Determine the (x, y) coordinate at the center of the cell enclosing the given text.  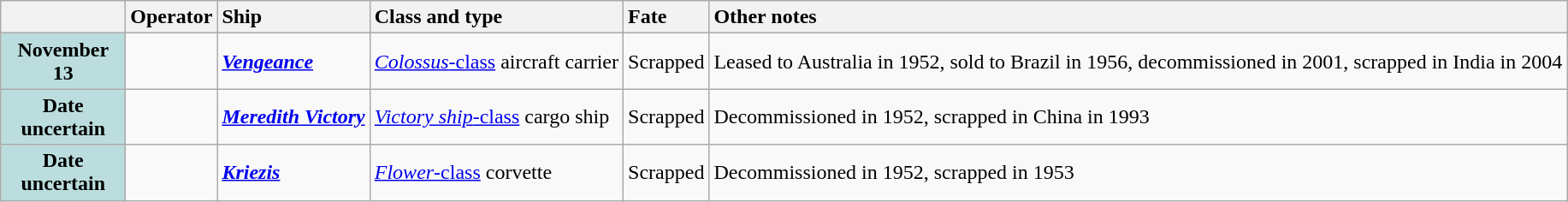
Decommissioned in 1952, scrapped in 1953 (1138, 173)
Colossus-class aircraft carrier (496, 62)
Other notes (1138, 17)
Vengeance (293, 62)
Ship (293, 17)
Decommissioned in 1952, scrapped in China in 1993 (1138, 116)
Class and type (496, 17)
Leased to Australia in 1952, sold to Brazil in 1956, decommissioned in 2001, scrapped in India in 2004 (1138, 62)
Flower-class corvette (496, 173)
Kriezis (293, 173)
Meredith Victory (293, 116)
Victory ship-class cargo ship (496, 116)
Operator (171, 17)
Fate (666, 17)
November 13 (63, 62)
